Pinpoint the cell where the given text exists, returning its [x, y] midpoint coordinate. 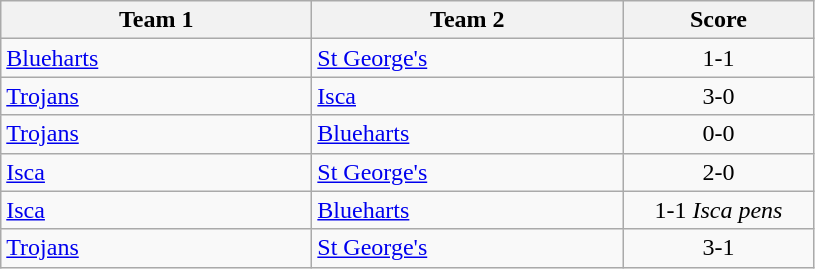
2-0 [718, 172]
Team 1 [156, 20]
Score [718, 20]
1-1 Isca pens [718, 210]
3-0 [718, 96]
1-1 [718, 58]
Team 2 [468, 20]
0-0 [718, 134]
3-1 [718, 248]
